Locate the cell with the specified text and output its [X, Y] center coordinate. 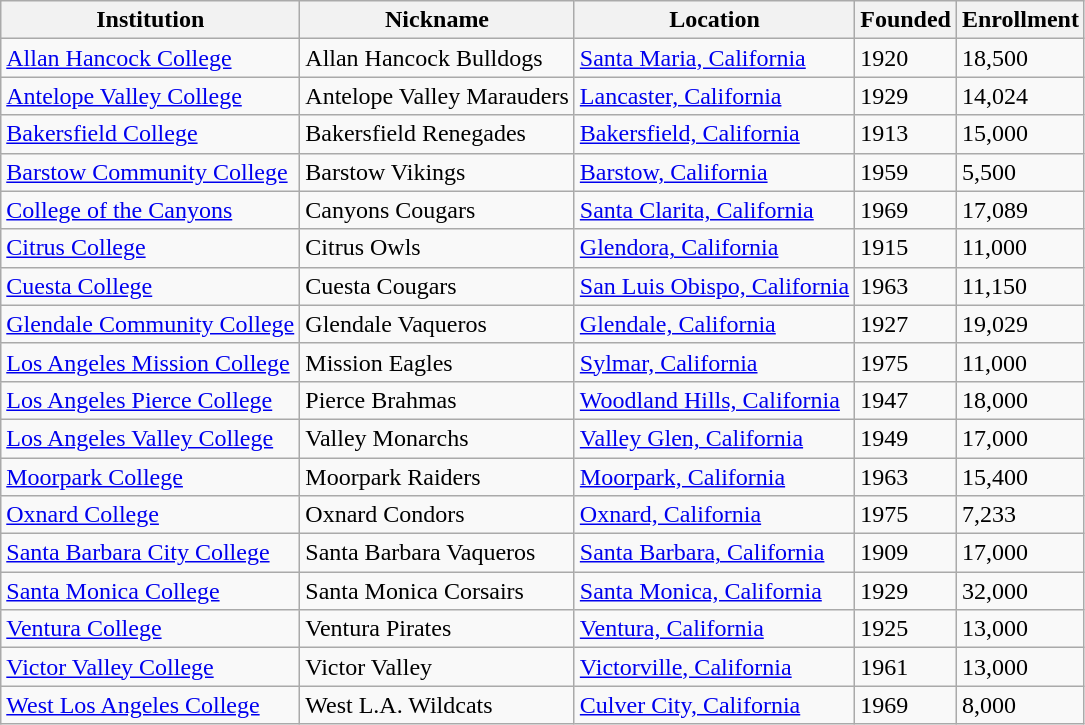
Antelope Valley College [150, 96]
Enrollment [1020, 20]
1913 [906, 134]
Cuesta Cougars [438, 286]
1915 [906, 248]
15,000 [1020, 134]
Location [714, 20]
Glendora, California [714, 248]
Canyons Cougars [438, 210]
Victor Valley College [150, 667]
8,000 [1020, 705]
Cuesta College [150, 286]
7,233 [1020, 515]
19,029 [1020, 324]
Bakersfield College [150, 134]
Oxnard College [150, 515]
18,000 [1020, 400]
Allan Hancock Bulldogs [438, 58]
Sylmar, California [714, 362]
Valley Glen, California [714, 438]
College of the Canyons [150, 210]
Institution [150, 20]
1961 [906, 667]
1959 [906, 172]
Allan Hancock College [150, 58]
Bakersfield, California [714, 134]
14,024 [1020, 96]
Los Angeles Mission College [150, 362]
5,500 [1020, 172]
Founded [906, 20]
Moorpark Raiders [438, 477]
Santa Clarita, California [714, 210]
Oxnard, California [714, 515]
Culver City, California [714, 705]
Citrus Owls [438, 248]
Ventura College [150, 629]
Valley Monarchs [438, 438]
San Luis Obispo, California [714, 286]
Victor Valley [438, 667]
Oxnard Condors [438, 515]
Glendale Community College [150, 324]
Pierce Brahmas [438, 400]
West Los Angeles College [150, 705]
15,400 [1020, 477]
18,500 [1020, 58]
Woodland Hills, California [714, 400]
11,150 [1020, 286]
Glendale Vaqueros [438, 324]
1947 [906, 400]
Citrus College [150, 248]
West L.A. Wildcats [438, 705]
Victorville, California [714, 667]
Santa Maria, California [714, 58]
Lancaster, California [714, 96]
Los Angeles Pierce College [150, 400]
Mission Eagles [438, 362]
1949 [906, 438]
Ventura, California [714, 629]
1920 [906, 58]
Glendale, California [714, 324]
32,000 [1020, 591]
Ventura Pirates [438, 629]
Nickname [438, 20]
1927 [906, 324]
Santa Barbara, California [714, 553]
Santa Barbara City College [150, 553]
Barstow, California [714, 172]
Los Angeles Valley College [150, 438]
1925 [906, 629]
Santa Barbara Vaqueros [438, 553]
Moorpark College [150, 477]
1909 [906, 553]
Santa Monica, California [714, 591]
17,089 [1020, 210]
Barstow Community College [150, 172]
Antelope Valley Marauders [438, 96]
Barstow Vikings [438, 172]
Santa Monica Corsairs [438, 591]
Bakersfield Renegades [438, 134]
Moorpark, California [714, 477]
Santa Monica College [150, 591]
